Search for the cell housing the specified text and yield its [x, y] center coordinate. 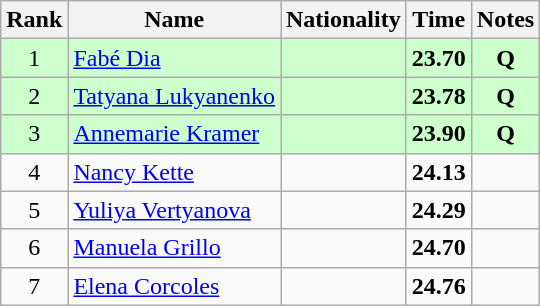
Tatyana Lukyanenko [174, 96]
6 [34, 248]
Nationality [343, 20]
Nancy Kette [174, 172]
24.13 [438, 172]
Rank [34, 20]
2 [34, 96]
7 [34, 286]
Fabé Dia [174, 58]
5 [34, 210]
Manuela Grillo [174, 248]
4 [34, 172]
23.70 [438, 58]
Notes [505, 20]
Time [438, 20]
Name [174, 20]
3 [34, 134]
Annemarie Kramer [174, 134]
23.78 [438, 96]
Yuliya Vertyanova [174, 210]
24.70 [438, 248]
24.76 [438, 286]
23.90 [438, 134]
Elena Corcoles [174, 286]
1 [34, 58]
24.29 [438, 210]
